Search for the cell housing the specified text and yield its [X, Y] center coordinate. 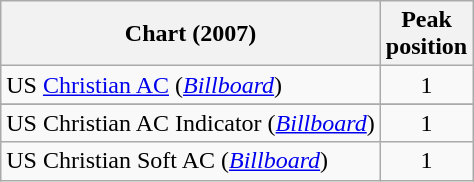
Peak position [426, 34]
US Christian Soft AC (Billboard) [191, 161]
Chart (2007) [191, 34]
US Christian AC Indicator (Billboard) [191, 123]
US Christian AC (Billboard) [191, 85]
